Provide the (X, Y) coordinate of the cell's center where the given text is located.  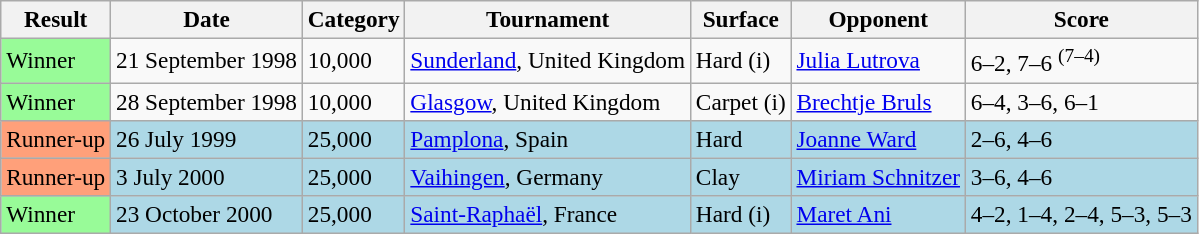
3–6, 4–6 (1081, 177)
23 October 2000 (207, 214)
Maret Ani (878, 214)
Glasgow, United Kingdom (548, 101)
Carpet (i) (740, 101)
Score (1081, 19)
Date (207, 19)
6–2, 7–6 (7–4) (1081, 60)
Clay (740, 177)
Saint-Raphaël, France (548, 214)
Pamplona, Spain (548, 139)
21 September 1998 (207, 60)
Surface (740, 19)
4–2, 1–4, 2–4, 5–3, 5–3 (1081, 214)
2–6, 4–6 (1081, 139)
Vaihingen, Germany (548, 177)
Brechtje Bruls (878, 101)
Sunderland, United Kingdom (548, 60)
Opponent (878, 19)
Category (354, 19)
26 July 1999 (207, 139)
Result (56, 19)
Julia Lutrova (878, 60)
6–4, 3–6, 6–1 (1081, 101)
Hard (740, 139)
28 September 1998 (207, 101)
Miriam Schnitzer (878, 177)
Tournament (548, 19)
3 July 2000 (207, 177)
Joanne Ward (878, 139)
